Extract the (x, y) coordinate from the center of the cell holding the provided text.  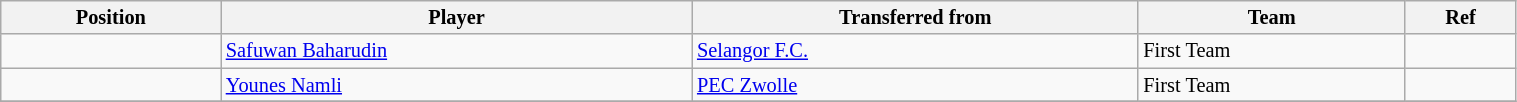
Safuwan Baharudin (456, 51)
PEC Zwolle (915, 85)
Transferred from (915, 17)
Player (456, 17)
Ref (1460, 17)
Team (1272, 17)
Selangor F.C. (915, 51)
Position (111, 17)
Younes Namli (456, 85)
